Output the [x, y] coordinate of the center of the cell containing the given text.  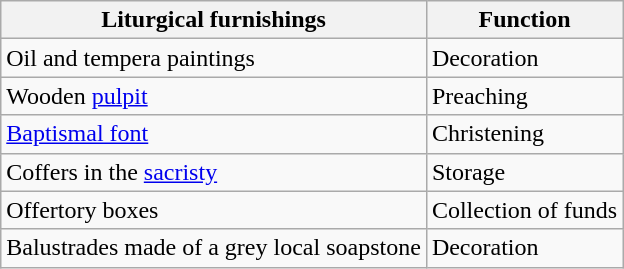
Liturgical furnishings [214, 20]
Preaching [524, 96]
Offertory boxes [214, 210]
Storage [524, 172]
Balustrades made of a grey local soapstone [214, 248]
Collection of funds [524, 210]
Baptismal font [214, 134]
Wooden pulpit [214, 96]
Coffers in the sacristy [214, 172]
Function [524, 20]
Christening [524, 134]
Oil and tempera paintings [214, 58]
